Extract the (x, y) coordinate from the center of the cell holding the provided text.  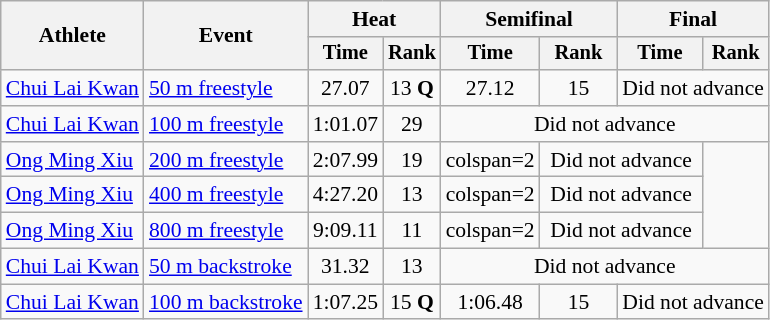
13 Q (412, 88)
200 m freestyle (226, 160)
Event (226, 36)
2:07.99 (346, 160)
800 m freestyle (226, 231)
29 (412, 124)
Final (693, 19)
Semifinal (530, 19)
Heat (374, 19)
100 m backstroke (226, 302)
9:09.11 (346, 231)
15 Q (412, 302)
19 (412, 160)
1:07.25 (346, 302)
27.12 (490, 88)
1:06.48 (490, 302)
11 (412, 231)
31.32 (346, 267)
50 m freestyle (226, 88)
4:27.20 (346, 195)
50 m backstroke (226, 267)
Athlete (72, 36)
100 m freestyle (226, 124)
27.07 (346, 88)
1:01.07 (346, 124)
400 m freestyle (226, 195)
